Capture the cell that displays the provided text and extract its (x, y) central coordinate. 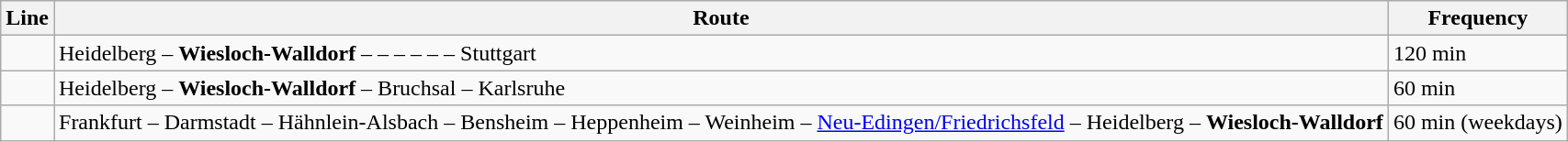
Frankfurt – Darmstadt – Hähnlein-Alsbach – Bensheim – Heppenheim – Weinheim – Neu-Edingen/Friedrichsfeld – Heidelberg – Wiesloch-Walldorf (720, 123)
Heidelberg – Wiesloch-Walldorf – Bruchsal – Karlsruhe (720, 88)
Route (720, 18)
120 min (1477, 53)
Line (28, 18)
60 min (1477, 88)
Frequency (1477, 18)
Heidelberg – Wiesloch-Walldorf – – – – – – Stuttgart (720, 53)
60 min (weekdays) (1477, 123)
